Extract the (x, y) coordinate from the center of the cell holding the provided text.  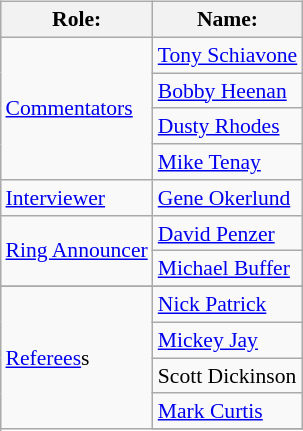
Scott Dickinson (228, 376)
Gene Okerlund (228, 198)
Dusty Rhodes (228, 126)
Commentators (77, 108)
Name: (228, 20)
Mickey Jay (228, 340)
Nick Patrick (228, 305)
David Penzer (228, 233)
Bobby Heenan (228, 91)
Ring Announcer (77, 250)
Refereess (77, 358)
Tony Schiavone (228, 55)
Michael Buffer (228, 269)
Mike Tenay (228, 162)
Interviewer (77, 198)
Mark Curtis (228, 411)
Role: (77, 20)
